Extract the (X, Y) coordinate from the center of the cell holding the provided text.  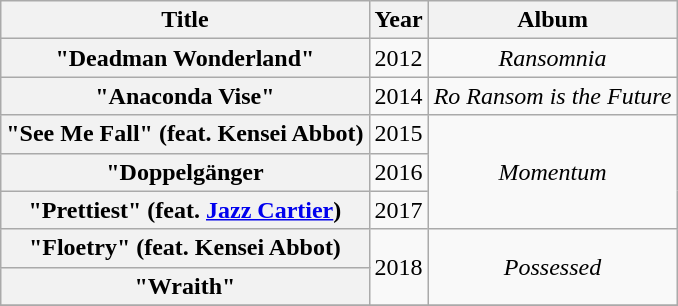
"See Me Fall" (feat. Kensei Abbot) (185, 134)
"Doppelgänger (185, 172)
Year (398, 20)
2016 (398, 172)
2012 (398, 58)
Momentum (552, 172)
Ransomnia (552, 58)
Possessed (552, 267)
"Prettiest" (feat. Jazz Cartier) (185, 210)
Album (552, 20)
Title (185, 20)
"Wraith" (185, 286)
2015 (398, 134)
"Deadman Wonderland" (185, 58)
Ro Ransom is the Future (552, 96)
"Floetry" (feat. Kensei Abbot) (185, 248)
"Anaconda Vise" (185, 96)
2018 (398, 267)
2014 (398, 96)
2017 (398, 210)
